Pinpoint the cell where the given text exists, returning its [X, Y] midpoint coordinate. 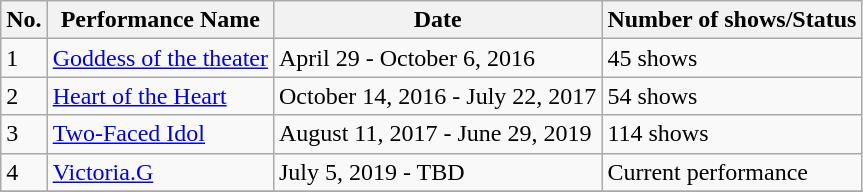
Victoria.G [160, 172]
114 shows [732, 134]
Current performance [732, 172]
July 5, 2019 - TBD [437, 172]
54 shows [732, 96]
Heart of the Heart [160, 96]
Number of shows/Status [732, 20]
Two-Faced Idol [160, 134]
45 shows [732, 58]
3 [24, 134]
No. [24, 20]
August 11, 2017 - June 29, 2019 [437, 134]
April 29 - October 6, 2016 [437, 58]
4 [24, 172]
1 [24, 58]
October 14, 2016 - July 22, 2017 [437, 96]
Performance Name [160, 20]
Date [437, 20]
Goddess of the theater [160, 58]
2 [24, 96]
